Determine the [x, y] coordinate at the center of the cell enclosing the given text.  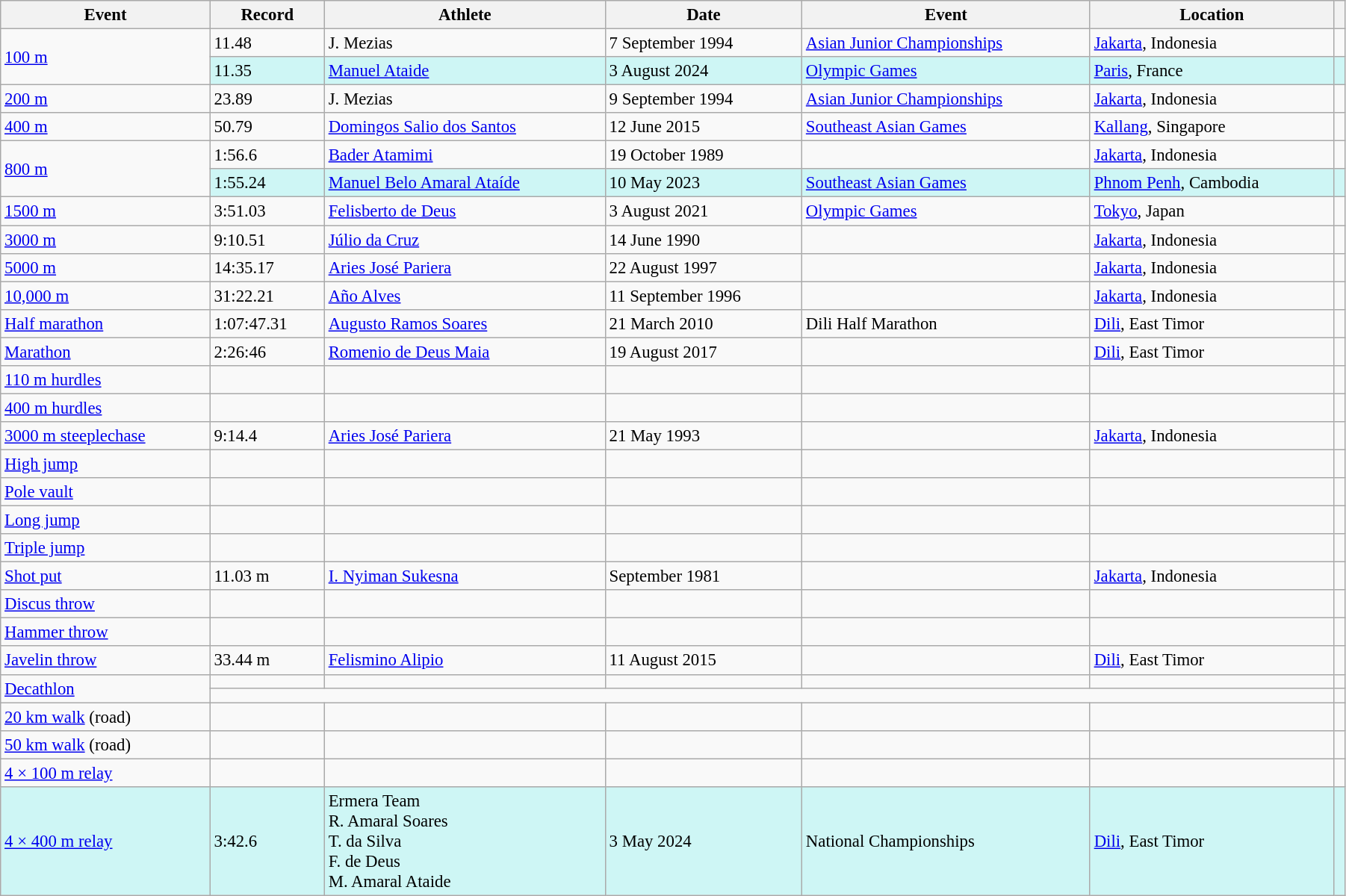
Pole vault [105, 492]
1:56.6 [267, 155]
10,000 m [105, 296]
10 May 2023 [704, 183]
4 × 100 m relay [105, 773]
19 October 1989 [704, 155]
3 August 2024 [704, 71]
31:22.21 [267, 296]
Half marathon [105, 323]
Año Alves [465, 296]
Augusto Ramos Soares [465, 323]
Kallang, Singapore [1212, 127]
23.89 [267, 99]
3:42.6 [267, 841]
3 May 2024 [704, 841]
Triple jump [105, 548]
4 × 400 m relay [105, 841]
400 m hurdles [105, 408]
11.35 [267, 71]
Dili Half Marathon [946, 323]
9 September 1994 [704, 99]
Paris, France [1212, 71]
22 August 1997 [704, 267]
12 June 2015 [704, 127]
Domingos Salio dos Santos [465, 127]
High jump [105, 464]
Javelin throw [105, 661]
1500 m [105, 211]
1:55.24 [267, 183]
Romenio de Deus Maia [465, 352]
800 m [105, 169]
Felismino Alipio [465, 661]
I. Nyiman Sukesna [465, 576]
Tokyo, Japan [1212, 211]
Manuel Belo Amaral Ataíde [465, 183]
Marathon [105, 352]
3000 m steeplechase [105, 436]
5000 m [105, 267]
11 September 1996 [704, 296]
September 1981 [704, 576]
Location [1212, 15]
Shot put [105, 576]
19 August 2017 [704, 352]
Decathlon [105, 688]
14:35.17 [267, 267]
3:51.03 [267, 211]
7 September 1994 [704, 43]
9:14.4 [267, 436]
400 m [105, 127]
Hammer throw [105, 632]
Date [704, 15]
14 June 1990 [704, 240]
Record [267, 15]
11.48 [267, 43]
Long jump [105, 520]
Athlete [465, 15]
2:26:46 [267, 352]
11 August 2015 [704, 661]
National Championships [946, 841]
11.03 m [267, 576]
Bader Atamimi [465, 155]
21 March 2010 [704, 323]
200 m [105, 99]
3000 m [105, 240]
100 m [105, 57]
Felisberto de Deus [465, 211]
50 km walk (road) [105, 744]
1:07:47.31 [267, 323]
21 May 1993 [704, 436]
3 August 2021 [704, 211]
110 m hurdles [105, 380]
Phnom Penh, Cambodia [1212, 183]
9:10.51 [267, 240]
20 km walk (road) [105, 717]
33.44 m [267, 661]
50.79 [267, 127]
Discus throw [105, 604]
Manuel Ataide [465, 71]
Júlio da Cruz [465, 240]
Ermera TeamR. Amaral SoaresT. da SilvaF. de DeusM. Amaral Ataide [465, 841]
